Capture the cell that displays the provided text and extract its (X, Y) central coordinate. 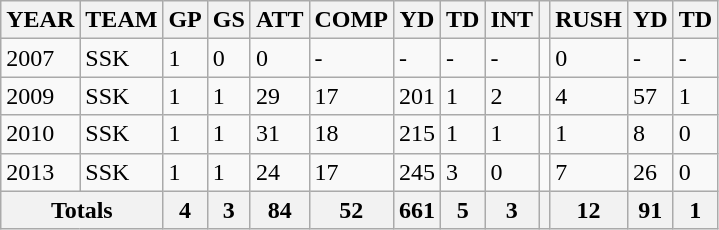
YEAR (40, 20)
201 (416, 96)
31 (280, 134)
91 (650, 210)
7 (589, 172)
84 (280, 210)
29 (280, 96)
ATT (280, 20)
COMP (351, 20)
2 (512, 96)
215 (416, 134)
INT (512, 20)
12 (589, 210)
TEAM (122, 20)
RUSH (589, 20)
661 (416, 210)
GP (185, 20)
52 (351, 210)
245 (416, 172)
57 (650, 96)
18 (351, 134)
GS (228, 20)
24 (280, 172)
2007 (40, 58)
Totals (82, 210)
2009 (40, 96)
2013 (40, 172)
26 (650, 172)
8 (650, 134)
2010 (40, 134)
5 (462, 210)
